Detect which cell encompasses the target text, then output its (x, y) center coordinate. 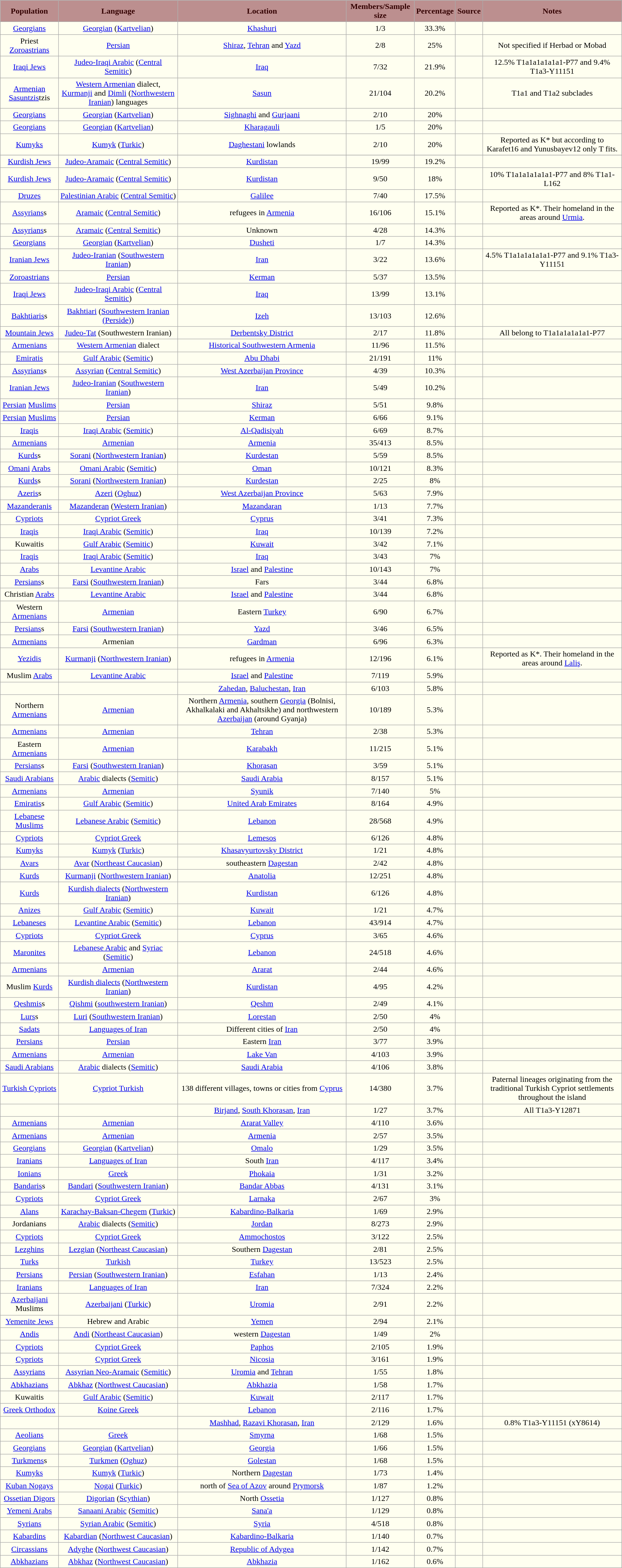
Ararat (262, 970)
5/59 (380, 455)
1/142 (380, 1549)
North Ossetia (262, 1498)
Alans (29, 1211)
12/196 (380, 658)
10% T1a1a1a1a1a1-P77 and 8% T1a1-L162 (552, 179)
4/103 (380, 1054)
12.5% T1a1a1a1a1a1-P77 and 9.4% T1a3-Y11151 (552, 67)
2/94 (380, 1321)
South Iran (262, 1161)
Kharagauli (262, 127)
Karabakh (262, 748)
7/32 (380, 67)
138 different villages, towns or cities from Cyprus (262, 1089)
2.4% (435, 1274)
4.5% T1a1a1a1a1a1-P77 and 9.1% T1a3-Y11151 (552, 260)
Oman (262, 468)
southeastern Dagestan (262, 863)
0.6% (435, 1561)
Greek Orthodox (29, 1410)
Daghestani lowlands (262, 144)
21/191 (380, 358)
Zoroastrians (29, 277)
7/324 (380, 1287)
Khasavyurtovsky District (262, 850)
Yemenite Jews (29, 1321)
1/87 (380, 1486)
Maronites (29, 952)
3/43 (380, 557)
Koine Greek (118, 1410)
6/90 (380, 612)
Syunik (262, 791)
Northern Dagestan (262, 1473)
Bandariss (29, 1186)
Persian (Southwestern Iranian) (118, 1274)
Yemeni Arabs (29, 1511)
Birjand, South Khorasan, Iran (262, 1110)
3/42 (380, 544)
6/103 (380, 688)
8.3% (435, 468)
Gardman (262, 641)
Sanaani Arabic (Semitic) (118, 1511)
Western Armenian dialect, Kurmanji and Dimli (Northwestern Iranian) languages (118, 93)
13.1% (435, 294)
Syria (262, 1524)
Anizes (29, 910)
2/57 (380, 1135)
9/50 (380, 179)
Not specified if Herbad or Mobad (552, 45)
Location (262, 11)
10.2% (435, 388)
Southern Dagestan (262, 1249)
Uromia (262, 1304)
Levantine Arabic (Semitic) (118, 922)
Population (29, 11)
Sana'a (262, 1511)
21.9% (435, 67)
Avars (29, 863)
Derbentsky District (262, 333)
Avar (Northeast Caucasian) (118, 863)
1/73 (380, 1473)
6.3% (435, 641)
Yezidis (29, 658)
8.7% (435, 430)
Smyrna (262, 1435)
Esfahan (262, 1274)
3/122 (380, 1237)
4/117 (380, 1161)
1/7 (380, 243)
Digorian (Scythian) (118, 1498)
1/58 (380, 1384)
14/380 (380, 1089)
Northern Armenians (29, 710)
Ionians (29, 1173)
2/38 (380, 732)
Assyrian Neo-Aramaic (Semitic) (118, 1372)
Ararat Valley (262, 1123)
Eastern Armenians (29, 748)
Georgia (262, 1448)
Andi (Northeast Caucasian) (118, 1334)
Lorestan (262, 1016)
Lebanese Muslims (29, 821)
Sighnaghi and Gurjaani (262, 115)
western Dagestan (262, 1334)
1/162 (380, 1561)
Lezghins (29, 1249)
1/69 (380, 1211)
5/51 (380, 405)
5.8% (435, 688)
3.8% (435, 1067)
Lake Van (262, 1054)
Muslim Kurds (29, 987)
Armenian Sasuntzistzis (29, 93)
4.1% (435, 1004)
Turkish (118, 1262)
Kabardian (Northwest Caucasian) (118, 1536)
2.1% (435, 1321)
Qishmi (southwestern Iranian) (118, 1004)
6.1% (435, 658)
7/40 (380, 196)
1.4% (435, 1473)
13.5% (435, 277)
Ammochostos (262, 1237)
Circassians (29, 1549)
1/49 (380, 1334)
Bakhtiari (Southwestern Iranian (Perside)) (118, 315)
28/568 (380, 821)
6/96 (380, 641)
2/129 (380, 1423)
7.7% (435, 506)
Yemen (262, 1321)
Yazd (262, 629)
Eastern Iran (262, 1042)
5/63 (380, 493)
12.6% (435, 315)
Republic of Adygea (262, 1549)
3/65 (380, 935)
11.8% (435, 333)
1.8% (435, 1372)
Lebanese Arabic and Syriac (Semitic) (118, 952)
Mashhad, Razavi Khorasan, Iran (262, 1423)
6.5% (435, 629)
Galilee (262, 196)
3/22 (380, 260)
2/25 (380, 481)
Qeshmiss (29, 1004)
Reported as K*. Their homeland in the areas around Laliş. (552, 658)
10/189 (380, 710)
Turkey (262, 1262)
Kuban Nogays (29, 1486)
Uromia and Tehran (262, 1372)
3% (435, 1199)
Eastern Turkey (262, 612)
3/46 (380, 629)
7.1% (435, 544)
Mountain Jews (29, 333)
43/914 (380, 922)
Paphos (262, 1347)
Western Armenians (29, 612)
2/105 (380, 1347)
11/215 (380, 748)
7.2% (435, 531)
1/66 (380, 1448)
2/67 (380, 1199)
Turkmen (Oghuz) (118, 1460)
Omani Arabs (29, 468)
Phokaia (262, 1173)
7/119 (380, 675)
United Arab Emirates (262, 804)
Zahedan, Baluchestan, Iran (262, 688)
Turkmenss (29, 1460)
24/518 (380, 952)
8% (435, 481)
Andis (29, 1334)
Turks (29, 1262)
19/99 (380, 161)
Reported as K*. Their homeland in the areas around Urmia. (552, 213)
Source (469, 11)
1/5 (380, 127)
Palestinian Arabic (Central Semitic) (118, 196)
Mazanderanis (29, 506)
2/8 (380, 45)
10.3% (435, 371)
3.4% (435, 1161)
2/44 (380, 970)
Percentage (435, 11)
10/121 (380, 468)
Mazandaran (262, 506)
4/131 (380, 1186)
Izeh (262, 315)
12/251 (380, 876)
10/143 (380, 569)
Sasun (262, 93)
35/413 (380, 443)
Azeriss (29, 493)
7.9% (435, 493)
3/41 (380, 519)
8/157 (380, 778)
1/29 (380, 1148)
Arabs (29, 569)
Lurss (29, 1016)
1/3 (380, 28)
13.6% (435, 260)
21/104 (380, 93)
9.8% (435, 405)
Larnaka (262, 1199)
Members/Sample size (380, 11)
Khorasan (262, 766)
Mazanderan (Western Iranian) (118, 506)
Dusheti (262, 243)
Al-Qadisiyah (262, 430)
4/95 (380, 987)
Fars (262, 582)
Syrian Arabic (Semitic) (118, 1524)
3/161 (380, 1359)
Lebanese Arabic (Semitic) (118, 821)
2/116 (380, 1410)
4/39 (380, 371)
Jordanians (29, 1224)
15.1% (435, 213)
Karachay-Baksan-Chegem (Turkic) (118, 1211)
3/77 (380, 1042)
Unknown (262, 230)
3.2% (435, 1173)
11/96 (380, 345)
Ossetian Digors (29, 1498)
7/140 (380, 791)
Hebrew and Arabic (118, 1321)
Syrians (29, 1524)
Bakhtiariss (29, 315)
1/140 (380, 1536)
Aeolians (29, 1435)
8/273 (380, 1224)
Bandar Abbas (262, 1186)
6/69 (380, 430)
Azerbaijani Muslims (29, 1304)
3.6% (435, 1123)
Kabardins (29, 1536)
T1a1 and T1a2 subclades (552, 93)
Nicosia (262, 1359)
Abu Dhabi (262, 358)
5.9% (435, 675)
5/37 (380, 277)
Adyghe (Northwest Caucasian) (118, 1549)
3.1% (435, 1186)
Judeo-Tat (Southwestern Iranian) (118, 333)
Western Armenian dialect (118, 345)
Priest Zoroastrians (29, 45)
Cypriot Turkish (118, 1089)
Qeshm (262, 1004)
Tehran (262, 732)
2/17 (380, 333)
4/518 (380, 1524)
1/127 (380, 1498)
Emiratiss (29, 804)
Emiratis (29, 358)
Omalo (262, 1148)
0.8% T1a3-Y11151 (xY8614) (552, 1423)
Shiraz (262, 405)
Golestan (262, 1460)
1.6% (435, 1423)
Assyrian (Central Semitic) (118, 371)
2/81 (380, 1249)
Jordan (262, 1224)
Paternal lineages originating from the traditional Turkish Cypriot settlements throughout the island (552, 1089)
Omani Arabic (Semitic) (118, 468)
All belong to T1a1a1a1a1a1-P77 (552, 333)
13/523 (380, 1262)
Muslim Arabs (29, 675)
Nogai (Turkic) (118, 1486)
Azerbaijani (Turkic) (118, 1304)
20.2% (435, 93)
Assyrians (29, 1372)
1.2% (435, 1486)
Lemesos (262, 838)
6/66 (380, 417)
19.2% (435, 161)
11.5% (435, 345)
Language (118, 11)
2% (435, 1334)
Sadats (29, 1029)
Northern Armenia, southern Georgia (Bolnisi, Akhalkalaki and Akhaltsikhe) and northwestern Azerbaijan (around Gyanja) (262, 710)
Shiraz, Tehran and Yazd (262, 45)
2/42 (380, 863)
1/27 (380, 1110)
5/49 (380, 388)
Reported as K* but according to Karafet16 and Yunusbayev12 only T fits. (552, 144)
Historical Southwestern Armenia (262, 345)
Khashuri (262, 28)
18% (435, 179)
4/110 (380, 1123)
1/55 (380, 1372)
All T1a3-Y12871 (552, 1110)
13/99 (380, 294)
25% (435, 45)
4/106 (380, 1067)
Anatolia (262, 876)
17.5% (435, 196)
Lezgian (Northeast Caucasian) (118, 1249)
Bandari (Southwestern Iranian) (118, 1186)
7.3% (435, 519)
Lebaneses (29, 922)
north of Sea of Azov around Prymorsk (262, 1486)
1/129 (380, 1511)
Luri (Southwestern Iranian) (118, 1016)
4.2% (435, 987)
6.7% (435, 612)
3/59 (380, 766)
16/106 (380, 213)
8/164 (380, 804)
2/49 (380, 1004)
5% (435, 791)
Turkish Cypriots (29, 1089)
10/139 (380, 531)
13/103 (380, 315)
4/28 (380, 230)
Christian Arabs (29, 594)
Notes (552, 11)
Different cities of Iran (262, 1029)
11% (435, 358)
1/31 (380, 1173)
9.1% (435, 417)
2/117 (380, 1397)
33.3% (435, 28)
Druzes (29, 196)
Azeri (Oghuz) (118, 493)
2/91 (380, 1304)
